Extract the [x, y] coordinate from the center of the cell holding the provided text.  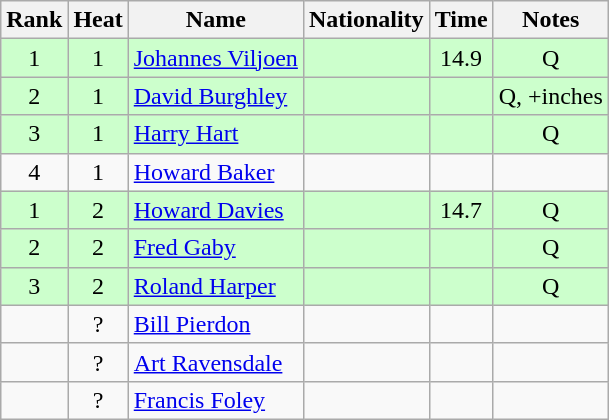
Harry Hart [216, 134]
Howard Baker [216, 172]
4 [34, 172]
Art Ravensdale [216, 362]
Q, +inches [550, 96]
Name [216, 20]
14.7 [461, 210]
Heat [98, 20]
David Burghley [216, 96]
Time [461, 20]
Fred Gaby [216, 248]
Notes [550, 20]
Johannes Viljoen [216, 58]
Rank [34, 20]
Roland Harper [216, 286]
Howard Davies [216, 210]
Bill Pierdon [216, 324]
Nationality [366, 20]
Francis Foley [216, 400]
14.9 [461, 58]
